For the text-containing cell, return its midpoint in [x, y] coordinate format. 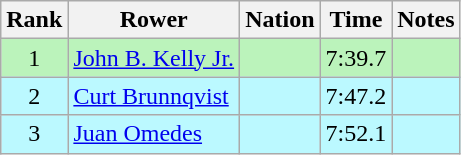
Curt Brunnqvist [154, 96]
2 [34, 96]
Notes [426, 20]
1 [34, 58]
Juan Omedes [154, 134]
7:47.2 [356, 96]
7:39.7 [356, 58]
3 [34, 134]
7:52.1 [356, 134]
Nation [280, 20]
Rank [34, 20]
Time [356, 20]
Rower [154, 20]
John B. Kelly Jr. [154, 58]
